Locate the cell with the specified text and output its (x, y) center coordinate. 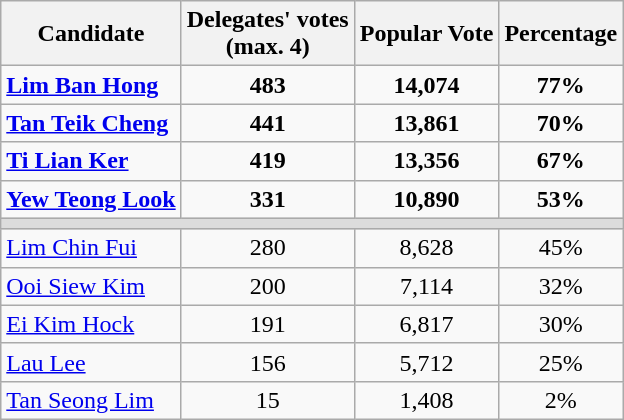
15 (268, 400)
Lim Chin Fui (91, 248)
Ooi Siew Kim (91, 286)
Lim Ban Hong (91, 85)
Tan Teik Cheng (91, 123)
6,817 (426, 324)
Candidate (91, 34)
7,114 (426, 286)
13,861 (426, 123)
Popular Vote (426, 34)
156 (268, 362)
Ei Kim Hock (91, 324)
77% (561, 85)
1,408 (426, 400)
2% (561, 400)
25% (561, 362)
Tan Seong Lim (91, 400)
10,890 (426, 199)
419 (268, 161)
191 (268, 324)
331 (268, 199)
5,712 (426, 362)
441 (268, 123)
Yew Teong Look (91, 199)
67% (561, 161)
45% (561, 248)
30% (561, 324)
Delegates' votes(max. 4) (268, 34)
Ti Lian Ker (91, 161)
70% (561, 123)
200 (268, 286)
14,074 (426, 85)
Lau Lee (91, 362)
Percentage (561, 34)
32% (561, 286)
53% (561, 199)
13,356 (426, 161)
483 (268, 85)
280 (268, 248)
8,628 (426, 248)
